Locate the cell with the specified text and output its (X, Y) center coordinate. 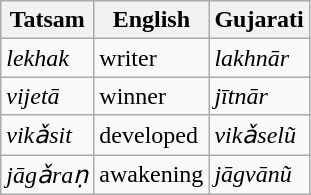
lakhnār (259, 58)
developed (152, 135)
winner (152, 96)
lekhak (48, 58)
awakening (152, 174)
jītnār (259, 96)
English (152, 20)
jāgǎraṇ (48, 174)
Gujarati (259, 20)
vijetā (48, 96)
jāgvānũ (259, 174)
vikǎselũ (259, 135)
vikǎsit (48, 135)
writer (152, 58)
Tatsam (48, 20)
